Return the (X, Y) coordinate for the center point of the cell that contains the specified text.  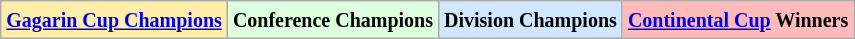
Division Champions (531, 20)
Conference Champions (332, 20)
Gagarin Cup Champions (114, 20)
Continental Cup Winners (738, 20)
